Provide the (x, y) coordinate of the cell's center where the given text is located.  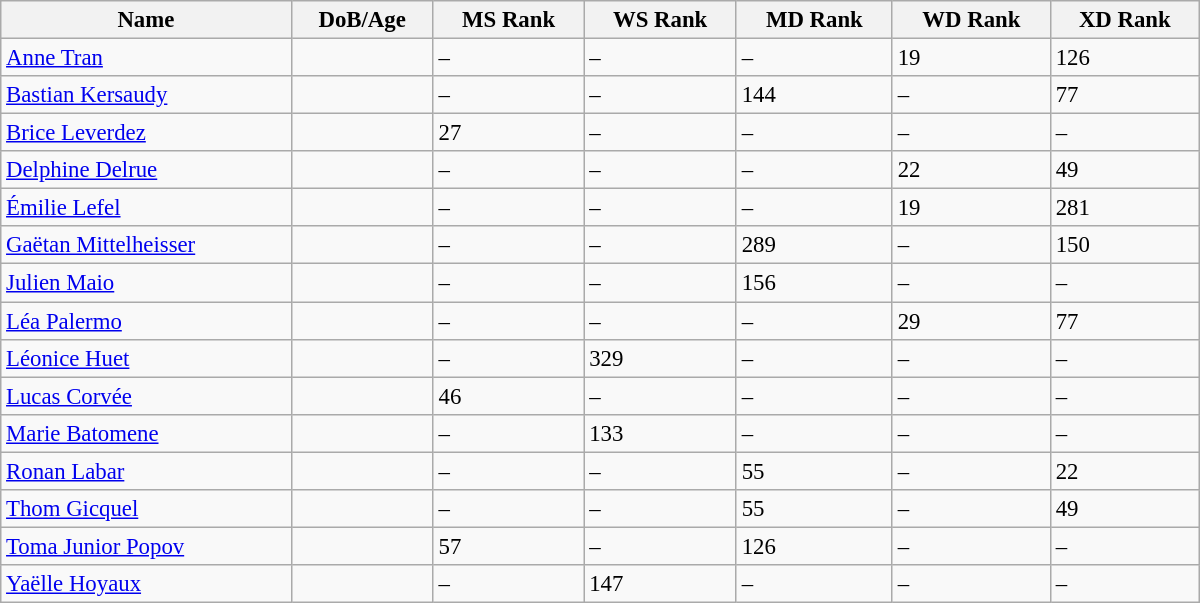
289 (814, 245)
29 (971, 321)
Léa Palermo (146, 321)
144 (814, 95)
DoB/Age (362, 20)
281 (1124, 208)
27 (508, 133)
WD Rank (971, 20)
XD Rank (1124, 20)
Émilie Lefel (146, 208)
MS Rank (508, 20)
46 (508, 396)
Marie Batomene (146, 433)
WS Rank (660, 20)
147 (660, 584)
MD Rank (814, 20)
Ronan Labar (146, 471)
Yaëlle Hoyaux (146, 584)
Lucas Corvée (146, 396)
Léonice Huet (146, 358)
Thom Gicquel (146, 509)
Name (146, 20)
329 (660, 358)
57 (508, 546)
Bastian Kersaudy (146, 95)
Brice Leverdez (146, 133)
Gaëtan Mittelheisser (146, 245)
Toma Junior Popov (146, 546)
156 (814, 283)
Julien Maio (146, 283)
Anne Tran (146, 58)
150 (1124, 245)
Delphine Delrue (146, 170)
133 (660, 433)
